For the text-containing cell, return its midpoint in (X, Y) coordinate format. 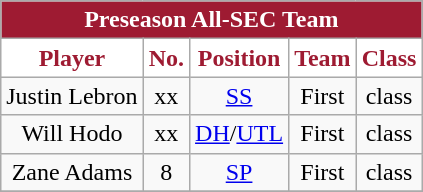
Zane Adams (72, 172)
Player (72, 58)
SP (240, 172)
Justin Lebron (72, 96)
8 (166, 172)
Position (240, 58)
No. (166, 58)
DH/UTL (240, 134)
Will Hodo (72, 134)
Class (389, 58)
Team (323, 58)
SS (240, 96)
Preseason All-SEC Team (212, 20)
